For the text-containing cell, return its midpoint in [X, Y] coordinate format. 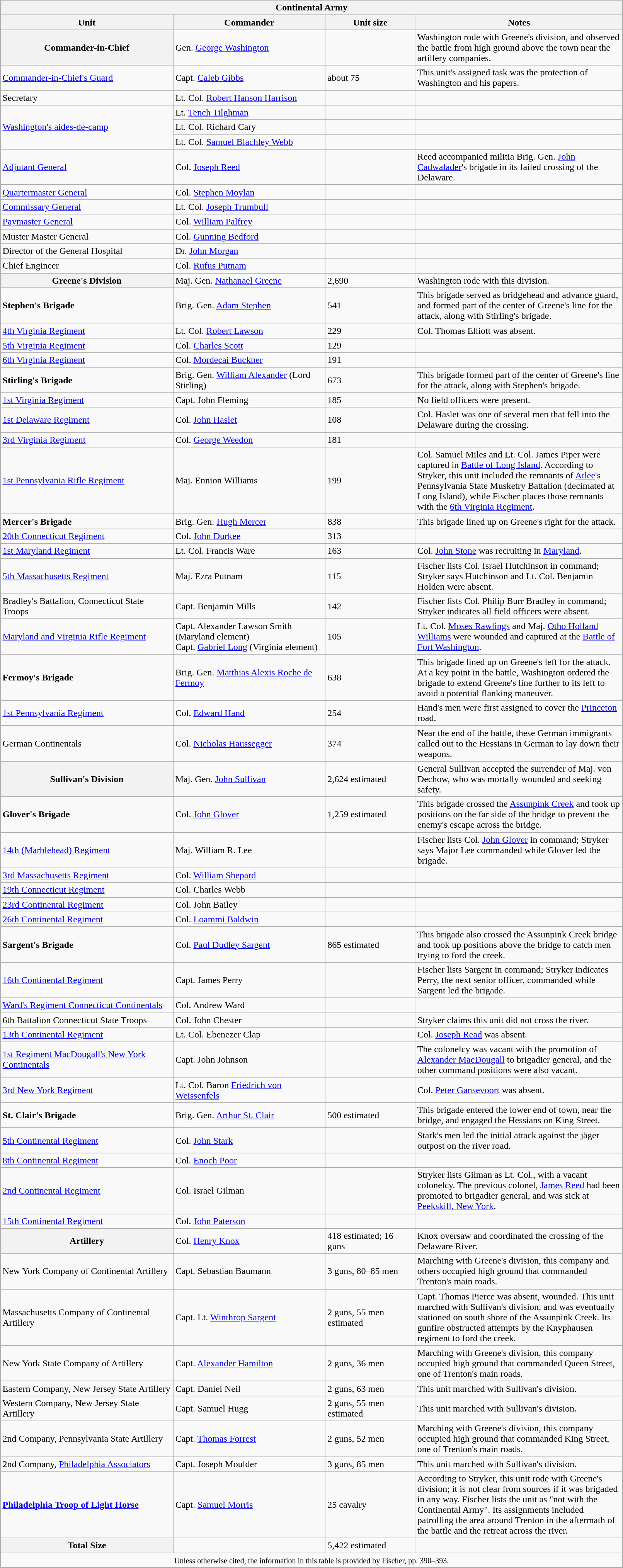
Ward's Regiment Connecticut Continentals [87, 1005]
1st Virginia Regiment [87, 400]
25 cavalry [370, 1505]
This unit's assigned task was the protection of Washington and his papers. [519, 78]
108 [370, 420]
Col. Rufus Putnam [249, 266]
Lt. Col. Robert Lawson [249, 331]
Maj. Ezra Putnam [249, 576]
Notes [519, 22]
Unless otherwise cited, the information in this table is provided by Fischer, pp. 390–393. [311, 1560]
Col. Enoch Poor [249, 1160]
Bradley's Battalion, Connecticut State Troops [87, 607]
838 [370, 521]
Washington rode with this division. [519, 281]
Col. John Paterson [249, 1221]
199 [370, 481]
Col. William Shepard [249, 875]
Col. Mordecai Buckner [249, 360]
865 estimated [370, 944]
Maryland and Virginia Rifle Regiment [87, 637]
Stirling's Brigade [87, 380]
Stryker claims this unit did not cross the river. [519, 1020]
Brig. Gen. Arthur St. Clair [249, 1115]
Capt. Caleb Gibbs [249, 78]
This brigade served as bridgehead and advance guard, and formed part of the center of Greene's line for the attack, along with Stirling's brigade. [519, 306]
1st Delaware Regiment [87, 420]
Col. Edward Hand [249, 713]
5th Continental Regiment [87, 1141]
16th Continental Regiment [87, 980]
673 [370, 380]
6th Battalion Connecticut State Troops [87, 1020]
5th Massachusetts Regiment [87, 576]
3 guns, 80–85 men [370, 1271]
Continental Army [311, 8]
Capt. Daniel Neil [249, 1388]
638 [370, 678]
Glover's Brigade [87, 815]
Brig. Gen. Adam Stephen [249, 306]
181 [370, 440]
Col. Stephen Moylan [249, 192]
The colonelcy was vacant with the promotion of Alexander MacDougall to brigadier general, and the other command positions were also vacant. [519, 1060]
13th Continental Regiment [87, 1035]
Col. Charles Webb [249, 890]
This brigade entered the lower end of town, near the bridge, and engaged the Hessians on King Street. [519, 1115]
Quartermaster General [87, 192]
Commander-in-Chief [87, 48]
Sullivan's Division [87, 779]
142 [370, 607]
4th Virginia Regiment [87, 331]
3rd Massachusetts Regiment [87, 875]
Adjutant General [87, 167]
Maj. William R. Lee [249, 850]
2 guns, 36 men [370, 1363]
Col. John Durkee [249, 536]
Col. William Palfrey [249, 221]
Col. John Glover [249, 815]
New York Company of Continental Artillery [87, 1271]
2 guns, 52 men [370, 1439]
Commander-in-Chief's Guard [87, 78]
Lt. Col. Moses Rawlings and Maj. Otho Holland Williams were wounded and captured at the Battle of Fort Washington. [519, 637]
No field officers were present. [519, 400]
6th Virginia Regiment [87, 360]
Marching with Greene's division, this company occupied high ground that commanded Queen Street, one of Trenton's main roads. [519, 1363]
Col. Gunning Bedford [249, 236]
Director of the General Hospital [87, 251]
Col. George Weedon [249, 440]
Lt. Col. Robert Hanson Harrison [249, 98]
Col. Haslet was one of several men that fell into the Delaware during the crossing. [519, 420]
418 estimated; 16 guns [370, 1241]
Brig. Gen. William Alexander (Lord Stirling) [249, 380]
14th (Marblehead) Regiment [87, 850]
2nd Company, Pennsylvania State Artillery [87, 1439]
Col. John Chester [249, 1020]
Col. Paul Dudley Sargent [249, 944]
Col. Peter Gansevoort was absent. [519, 1090]
German Continentals [87, 743]
1st Maryland Regiment [87, 551]
Col. Joseph Read was absent. [519, 1035]
Fischer lists Col. Israel Hutchinson in command; Stryker says Hutchinson and Lt. Col. Benjamin Holden were absent. [519, 576]
Marching with Greene's division, this company occupied high ground that commanded King Street, one of Trenton's main roads. [519, 1439]
1st Pennsylvania Regiment [87, 713]
Lt. Col. Baron Friedrich von Weissenfels [249, 1090]
Capt. Samuel Morris [249, 1505]
191 [370, 360]
Lt. Col. Joseph Trumbull [249, 207]
Col. Charles Scott [249, 345]
Capt. Alexander Lawson Smith (Maryland element)Capt. Gabriel Long (Virginia element) [249, 637]
Western Company, New Jersey State Artillery [87, 1408]
2nd Company, Philadelphia Associators [87, 1464]
Stark's men led the initial attack against the jäger outpost on the river road. [519, 1141]
Secretary [87, 98]
Col. John Bailey [249, 905]
This brigade also crossed the Assunpink Creek bridge and took up positions above the bridge to catch men trying to ford the creek. [519, 944]
Hand's men were first assigned to cover the Princeton road. [519, 713]
Capt. Benjamin Mills [249, 607]
This brigade formed part of the center of Greene's line for the attack, along with Stephen's brigade. [519, 380]
163 [370, 551]
Lt. Col. Ebenezer Clap [249, 1035]
Col. Henry Knox [249, 1241]
2,624 estimated [370, 779]
2nd Continental Regiment [87, 1191]
Maj. Ennion Williams [249, 481]
Unit [87, 22]
1,259 estimated [370, 815]
Col. Andrew Ward [249, 1005]
Capt. Lt. Winthrop Sargent [249, 1317]
3rd New York Regiment [87, 1090]
229 [370, 331]
Col. John Stark [249, 1141]
Washington's aides-de-camp [87, 127]
Capt. Thomas Forrest [249, 1439]
15th Continental Regiment [87, 1221]
Stephen's Brigade [87, 306]
2,690 [370, 281]
313 [370, 536]
Fischer lists Col. John Glover in command; Stryker says Major Lee commanded while Glover led the brigade. [519, 850]
3 guns, 85 men [370, 1464]
Maj. Gen. Nathanael Greene [249, 281]
Sargent's Brigade [87, 944]
Col. Thomas Elliott was absent. [519, 331]
Fermoy's Brigade [87, 678]
Capt. John Johnson [249, 1060]
Lt. Col. Samuel Blachley Webb [249, 142]
St. Clair's Brigade [87, 1115]
Capt. James Perry [249, 980]
185 [370, 400]
Lt. Col. Richard Cary [249, 127]
5,422 estimated [370, 1546]
3rd Virginia Regiment [87, 440]
Commander [249, 22]
Maj. Gen. John Sullivan [249, 779]
Near the end of the battle, these German immigrants called out to the Hessians in German to lay down their weapons. [519, 743]
Capt. Alexander Hamilton [249, 1363]
Muster Master General [87, 236]
Knox oversaw and coordinated the crossing of the Delaware River. [519, 1241]
Lt. Tench Tilghman [249, 112]
26th Continental Regiment [87, 919]
Commissary General [87, 207]
20th Connecticut Regiment [87, 536]
Gen. George Washington [249, 48]
Col. John Stone was recruiting in Maryland. [519, 551]
Col. Nicholas Haussegger [249, 743]
105 [370, 637]
Massachusetts Company of Continental Artillery [87, 1317]
This brigade lined up on Greene's right for the attack. [519, 521]
Total Size [87, 1546]
254 [370, 713]
Col. Israel Gilman [249, 1191]
8th Continental Regiment [87, 1160]
Marching with Greene's division, this company and others occupied high ground that commanded Trenton's main roads. [519, 1271]
23rd Continental Regiment [87, 905]
Washington rode with Greene's division, and observed the battle from high ground above the town near the artillery companies. [519, 48]
374 [370, 743]
Col. Joseph Reed [249, 167]
Philadelphia Troop of Light Horse [87, 1505]
541 [370, 306]
Fischer lists Sargent in command; Stryker indicates Perry, the next senior officer, commanded while Sargent led the brigade. [519, 980]
115 [370, 576]
Fischer lists Col. Philip Burr Bradley in command; Stryker indicates all field officers were absent. [519, 607]
129 [370, 345]
Lt. Col. Francis Ware [249, 551]
1st Regiment MacDougall's New York Continentals [87, 1060]
Col. Loammi Baldwin [249, 919]
Capt. Samuel Hugg [249, 1408]
This brigade crossed the Assunpink Creek and took up positions on the far side of the bridge to prevent the enemy's escape across the bridge. [519, 815]
Eastern Company, New Jersey State Artillery [87, 1388]
Col. John Haslet [249, 420]
Reed accompanied militia Brig. Gen. John Cadwalader's brigade in its failed crossing of the Delaware. [519, 167]
Chief Engineer [87, 266]
Dr. John Morgan [249, 251]
2 guns, 63 men [370, 1388]
Capt. Joseph Moulder [249, 1464]
about 75 [370, 78]
Brig. Gen. Matthias Alexis Roche de Fermoy [249, 678]
5th Virginia Regiment [87, 345]
Greene's Division [87, 281]
Paymaster General [87, 221]
Artillery [87, 1241]
Brig. Gen. Hugh Mercer [249, 521]
500 estimated [370, 1115]
Capt. Sebastian Baumann [249, 1271]
19th Connecticut Regiment [87, 890]
General Sullivan accepted the surrender of Maj. von Dechow, who was mortally wounded and seeking safety. [519, 779]
Unit size [370, 22]
1st Pennsylvania Rifle Regiment [87, 481]
Capt. John Fleming [249, 400]
New York State Company of Artillery [87, 1363]
Mercer's Brigade [87, 521]
